Capture the cell that displays the provided text and extract its (X, Y) central coordinate. 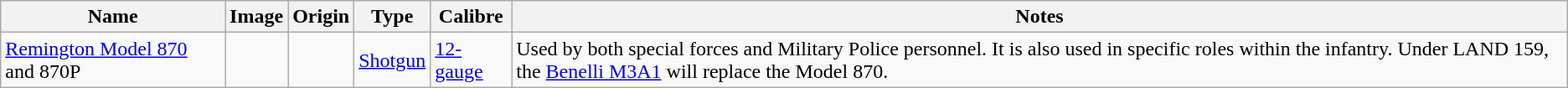
Name (113, 17)
Remington Model 870 and 870P (113, 60)
12-gauge (471, 60)
Calibre (471, 17)
Shotgun (392, 60)
Origin (322, 17)
Type (392, 17)
Notes (1040, 17)
Image (256, 17)
